From the cell containing the given text, extract its center point as (x, y) coordinate. 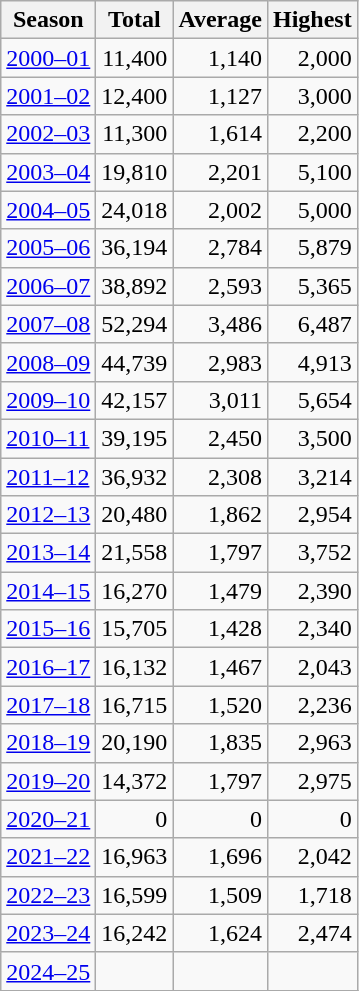
2,043 (312, 667)
Highest (312, 20)
11,400 (134, 58)
5,879 (312, 248)
1,718 (312, 895)
2023–24 (48, 933)
2,308 (220, 477)
2,390 (312, 591)
2,593 (220, 286)
2019–20 (48, 781)
2,201 (220, 172)
44,739 (134, 362)
2010–11 (48, 438)
39,195 (134, 438)
14,372 (134, 781)
2022–23 (48, 895)
2,200 (312, 134)
1,479 (220, 591)
2012–13 (48, 515)
2,236 (312, 705)
Average (220, 20)
2021–22 (48, 857)
2001–02 (48, 96)
2005–06 (48, 248)
2011–12 (48, 477)
3,214 (312, 477)
2004–05 (48, 210)
2006–07 (48, 286)
16,242 (134, 933)
38,892 (134, 286)
1,614 (220, 134)
1,520 (220, 705)
19,810 (134, 172)
2,474 (312, 933)
2,340 (312, 629)
2,450 (220, 438)
2,954 (312, 515)
2014–15 (48, 591)
16,270 (134, 591)
2015–16 (48, 629)
2008–09 (48, 362)
2,975 (312, 781)
3,011 (220, 400)
1,835 (220, 743)
42,157 (134, 400)
1,467 (220, 667)
16,132 (134, 667)
2,042 (312, 857)
5,365 (312, 286)
Season (48, 20)
5,000 (312, 210)
6,487 (312, 324)
2,983 (220, 362)
16,599 (134, 895)
12,400 (134, 96)
2007–08 (48, 324)
20,190 (134, 743)
2018–19 (48, 743)
2003–04 (48, 172)
1,624 (220, 933)
1,140 (220, 58)
5,654 (312, 400)
3,500 (312, 438)
4,913 (312, 362)
2,000 (312, 58)
3,752 (312, 553)
15,705 (134, 629)
24,018 (134, 210)
5,100 (312, 172)
20,480 (134, 515)
1,862 (220, 515)
21,558 (134, 553)
2002–03 (48, 134)
2016–17 (48, 667)
2024–25 (48, 971)
2009–10 (48, 400)
2020–21 (48, 819)
52,294 (134, 324)
2013–14 (48, 553)
2,784 (220, 248)
Total (134, 20)
3,000 (312, 96)
11,300 (134, 134)
16,963 (134, 857)
2,963 (312, 743)
1,696 (220, 857)
1,428 (220, 629)
36,932 (134, 477)
36,194 (134, 248)
2,002 (220, 210)
1,127 (220, 96)
3,486 (220, 324)
2017–18 (48, 705)
2000–01 (48, 58)
1,509 (220, 895)
16,715 (134, 705)
